Locate the cell with the specified text and output its [x, y] center coordinate. 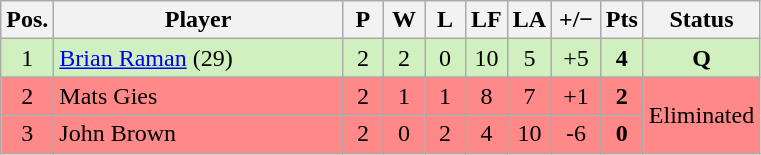
Eliminated [701, 115]
-6 [576, 134]
Pts [622, 20]
7 [529, 96]
Status [701, 20]
W [404, 20]
Pos. [28, 20]
8 [487, 96]
Brian Raman (29) [198, 58]
P [362, 20]
John Brown [198, 134]
3 [28, 134]
LF [487, 20]
Player [198, 20]
LA [529, 20]
+1 [576, 96]
Q [701, 58]
+5 [576, 58]
5 [529, 58]
Mats Gies [198, 96]
+/− [576, 20]
L [444, 20]
